Search for the cell housing the specified text and yield its [X, Y] center coordinate. 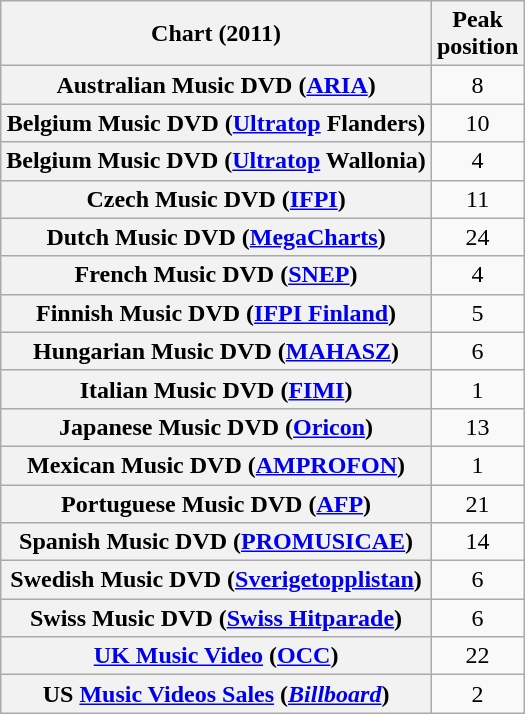
Mexican Music DVD (AMPROFON) [216, 465]
22 [477, 656]
Australian Music DVD (ARIA) [216, 85]
24 [477, 237]
Japanese Music DVD (Oricon) [216, 427]
Swiss Music DVD (Swiss Hitparade) [216, 618]
Spanish Music DVD (PROMUSICAE) [216, 542]
2 [477, 694]
UK Music Video (OCC) [216, 656]
14 [477, 542]
Hungarian Music DVD (MAHASZ) [216, 351]
French Music DVD (SNEP) [216, 275]
Peakposition [477, 34]
21 [477, 503]
Czech Music DVD (IFPI) [216, 199]
13 [477, 427]
Dutch Music DVD (MegaCharts) [216, 237]
8 [477, 85]
Finnish Music DVD (IFPI Finland) [216, 313]
11 [477, 199]
Belgium Music DVD (Ultratop Flanders) [216, 123]
Italian Music DVD (FIMI) [216, 389]
Chart (2011) [216, 34]
5 [477, 313]
US Music Videos Sales (Billboard) [216, 694]
Belgium Music DVD (Ultratop Wallonia) [216, 161]
Portuguese Music DVD (AFP) [216, 503]
Swedish Music DVD (Sverigetopplistan) [216, 580]
10 [477, 123]
